Determine the (x, y) coordinate at the center of the cell enclosing the given text.  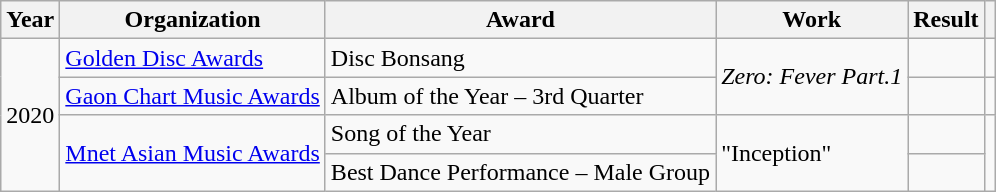
Result (946, 20)
Organization (193, 20)
"Inception" (812, 153)
Best Dance Performance – Male Group (520, 172)
Disc Bonsang (520, 58)
Zero: Fever Part.1 (812, 77)
Golden Disc Awards (193, 58)
Album of the Year – 3rd Quarter (520, 96)
Year (30, 20)
Award (520, 20)
2020 (30, 115)
Mnet Asian Music Awards (193, 153)
Gaon Chart Music Awards (193, 96)
Work (812, 20)
Song of the Year (520, 134)
